Capture the cell that displays the provided text and extract its [x, y] central coordinate. 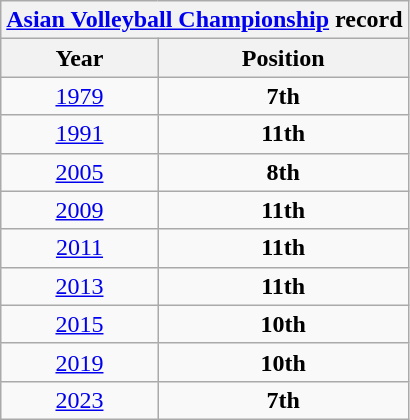
2011 [80, 248]
2015 [80, 324]
2013 [80, 286]
Position [283, 58]
Year [80, 58]
1991 [80, 134]
2019 [80, 362]
8th [283, 172]
2005 [80, 172]
1979 [80, 96]
2023 [80, 400]
Asian Volleyball Championship record [204, 20]
2009 [80, 210]
